Determine the [x, y] coordinate at the center of the cell enclosing the given text.  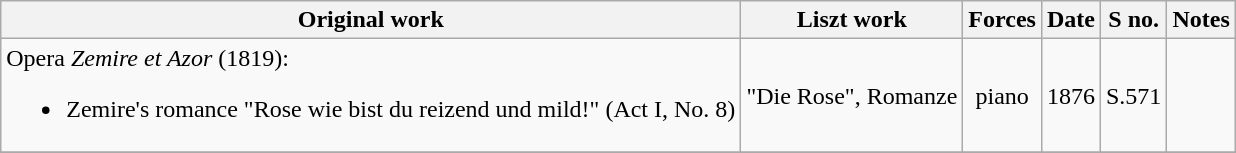
Liszt work [852, 20]
Original work [371, 20]
S no. [1133, 20]
Forces [1002, 20]
"Die Rose", Romanze [852, 96]
S.571 [1133, 96]
Opera Zemire et Azor (1819):Zemire's romance "Rose wie bist du reizend und mild!" (Act I, No. 8) [371, 96]
1876 [1070, 96]
piano [1002, 96]
Date [1070, 20]
Notes [1201, 20]
